Return (X, Y) of the center of cell containing provided text 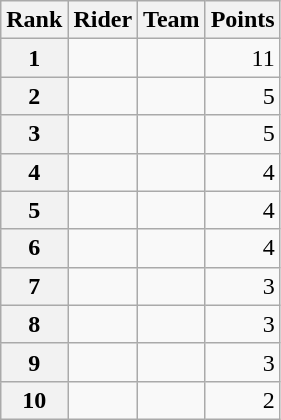
8 (34, 324)
9 (34, 362)
Rider (103, 20)
1 (34, 58)
6 (34, 248)
Team (172, 20)
11 (242, 58)
10 (34, 400)
Points (242, 20)
7 (34, 286)
Rank (34, 20)
